Provide the (x, y) coordinate of the cell's center where the given text is located.  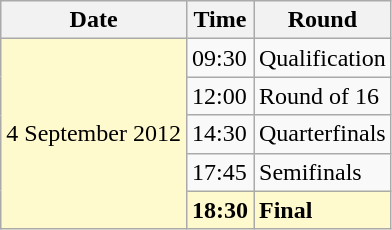
Round (323, 20)
09:30 (220, 58)
17:45 (220, 172)
Round of 16 (323, 96)
12:00 (220, 96)
4 September 2012 (94, 134)
14:30 (220, 134)
Time (220, 20)
Semifinals (323, 172)
Qualification (323, 58)
Final (323, 210)
Date (94, 20)
18:30 (220, 210)
Quarterfinals (323, 134)
